For the text-containing cell, return its midpoint in (X, Y) coordinate format. 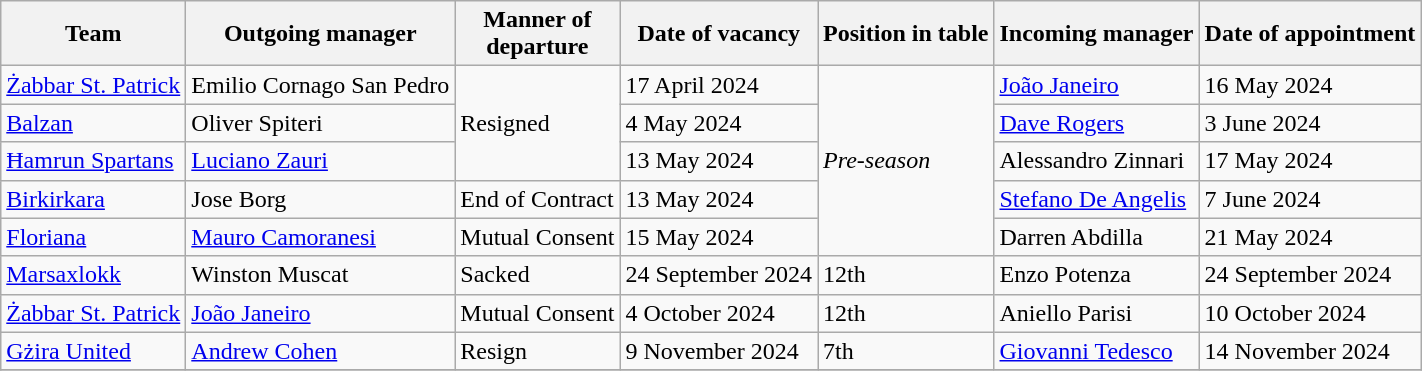
17 May 2024 (1310, 161)
7 June 2024 (1310, 199)
Giovanni Tedesco (1096, 351)
16 May 2024 (1310, 85)
Mauro Camoranesi (320, 237)
Floriana (94, 237)
Oliver Spiteri (320, 123)
Stefano De Angelis (1096, 199)
End of Contract (538, 199)
17 April 2024 (719, 85)
Position in table (906, 34)
Team (94, 34)
15 May 2024 (719, 237)
Gżira United (94, 351)
Aniello Parisi (1096, 313)
Andrew Cohen (320, 351)
Alessandro Zinnari (1096, 161)
Jose Borg (320, 199)
Pre-season (906, 161)
Resign (538, 351)
9 November 2024 (719, 351)
Darren Abdilla (1096, 237)
3 June 2024 (1310, 123)
Ħamrun Spartans (94, 161)
4 October 2024 (719, 313)
Sacked (538, 275)
Birkirkara (94, 199)
Marsaxlokk (94, 275)
Luciano Zauri (320, 161)
Emilio Cornago San Pedro (320, 85)
Date of vacancy (719, 34)
Manner ofdeparture (538, 34)
Winston Muscat (320, 275)
Dave Rogers (1096, 123)
Incoming manager (1096, 34)
21 May 2024 (1310, 237)
Resigned (538, 123)
4 May 2024 (719, 123)
10 October 2024 (1310, 313)
Enzo Potenza (1096, 275)
Outgoing manager (320, 34)
14 November 2024 (1310, 351)
Date of appointment (1310, 34)
Balzan (94, 123)
7th (906, 351)
